Capture the cell that displays the provided text and extract its [X, Y] central coordinate. 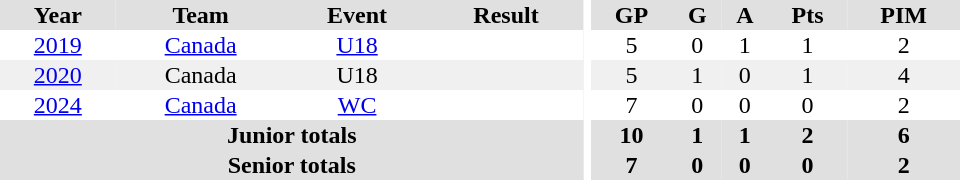
Pts [808, 15]
WC [358, 105]
4 [904, 75]
A [745, 15]
GP [631, 15]
10 [631, 135]
Team [201, 15]
6 [904, 135]
2019 [58, 45]
Event [358, 15]
Senior totals [292, 165]
G [698, 15]
Junior totals [292, 135]
2020 [58, 75]
2024 [58, 105]
PIM [904, 15]
Year [58, 15]
Result [506, 15]
